Provide the [X, Y] coordinate of the cell's center where the given text is located.  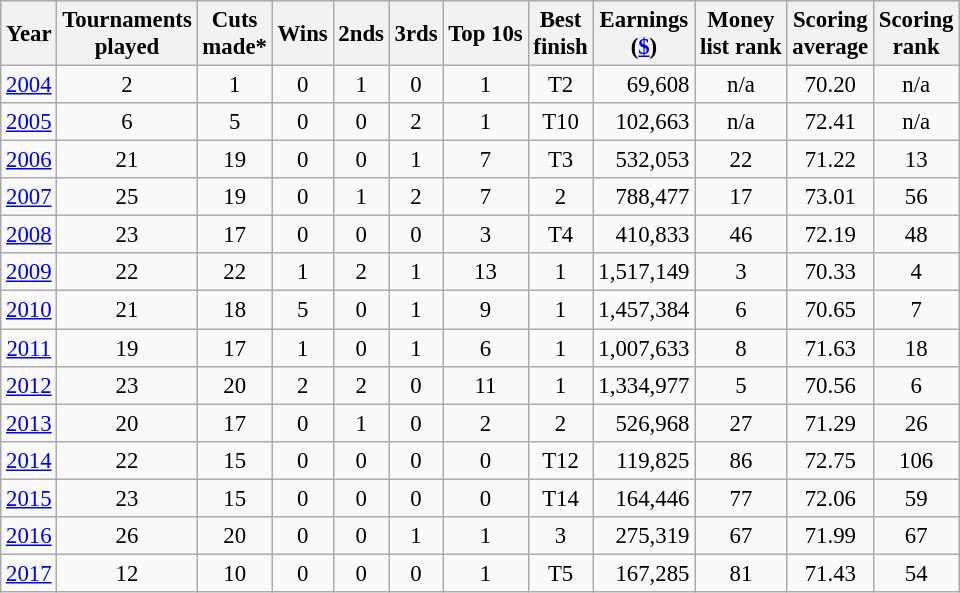
1,007,633 [644, 348]
532,053 [644, 160]
72.41 [830, 122]
T12 [560, 460]
2011 [29, 348]
T10 [560, 122]
164,446 [644, 498]
Earnings ($) [644, 34]
71.63 [830, 348]
788,477 [644, 197]
2014 [29, 460]
2009 [29, 273]
2006 [29, 160]
275,319 [644, 536]
Top 10s [486, 34]
81 [741, 573]
106 [916, 460]
54 [916, 573]
56 [916, 197]
11 [486, 385]
T5 [560, 573]
T14 [560, 498]
86 [741, 460]
1,334,977 [644, 385]
T2 [560, 85]
46 [741, 235]
Tournaments played [127, 34]
2012 [29, 385]
2015 [29, 498]
70.56 [830, 385]
71.99 [830, 536]
Cuts made* [234, 34]
1,457,384 [644, 310]
Year [29, 34]
2017 [29, 573]
25 [127, 197]
T4 [560, 235]
3rds [416, 34]
Wins [302, 34]
1,517,149 [644, 273]
2005 [29, 122]
2013 [29, 423]
70.33 [830, 273]
70.65 [830, 310]
10 [234, 573]
72.75 [830, 460]
77 [741, 498]
71.43 [830, 573]
410,833 [644, 235]
167,285 [644, 573]
70.20 [830, 85]
Scoringrank [916, 34]
Scoring average [830, 34]
Moneylist rank [741, 34]
2016 [29, 536]
2nds [361, 34]
9 [486, 310]
4 [916, 273]
8 [741, 348]
71.22 [830, 160]
2007 [29, 197]
59 [916, 498]
2004 [29, 85]
2010 [29, 310]
102,663 [644, 122]
72.06 [830, 498]
2008 [29, 235]
48 [916, 235]
Best finish [560, 34]
69,608 [644, 85]
119,825 [644, 460]
71.29 [830, 423]
12 [127, 573]
27 [741, 423]
72.19 [830, 235]
T3 [560, 160]
526,968 [644, 423]
73.01 [830, 197]
